Locate the cell with the specified text and output its (x, y) center coordinate. 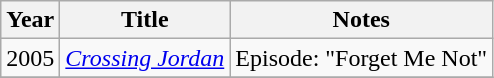
Year (30, 20)
Title (145, 20)
Crossing Jordan (145, 58)
2005 (30, 58)
Episode: "Forget Me Not" (362, 58)
Notes (362, 20)
